Detect which cell encompasses the target text, then output its (X, Y) center coordinate. 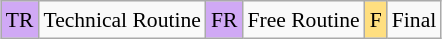
F (376, 20)
Technical Routine (122, 20)
Free Routine (303, 20)
FR (224, 20)
Final (414, 20)
TR (20, 20)
